Return the [X, Y] coordinate for the center point of the cell that contains the specified text.  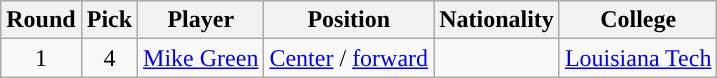
1 [41, 58]
Mike Green [201, 58]
Round [41, 20]
Nationality [497, 20]
Player [201, 20]
4 [109, 58]
Center / forward [349, 58]
College [638, 20]
Position [349, 20]
Louisiana Tech [638, 58]
Pick [109, 20]
